Search for the cell housing the specified text and yield its (x, y) center coordinate. 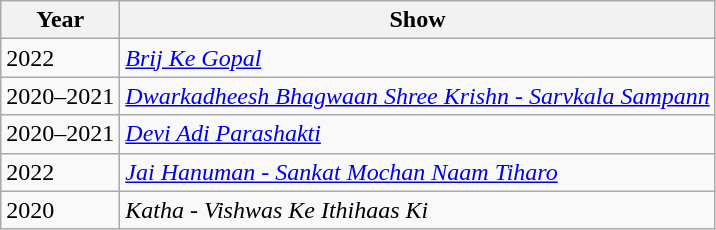
Show (418, 20)
Year (60, 20)
Brij Ke Gopal (418, 58)
Jai Hanuman - Sankat Mochan Naam Tiharo (418, 172)
Devi Adi Parashakti (418, 134)
Katha - Vishwas Ke Ithihaas Ki (418, 210)
Dwarkadheesh Bhagwaan Shree Krishn - Sarvkala Sampann (418, 96)
2020 (60, 210)
